Extract the (x, y) coordinate from the center of the cell holding the provided text.  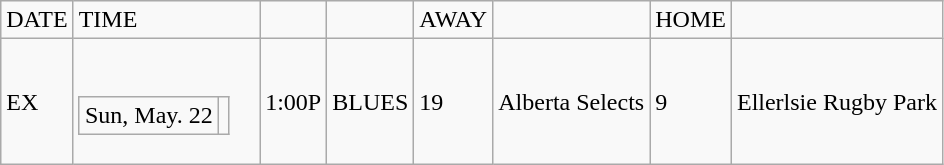
DATE (37, 20)
BLUES (370, 102)
Alberta Selects (572, 102)
Ellerlsie Rugby Park (836, 102)
TIME (166, 20)
HOME (691, 20)
AWAY (454, 20)
1:00P (294, 102)
9 (691, 102)
19 (454, 102)
EX (37, 102)
